Output the [x, y] coordinate of the center of the cell containing the given text.  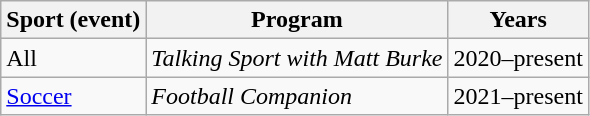
Football Companion [297, 96]
Sport (event) [74, 20]
All [74, 58]
Program [297, 20]
2021–present [518, 96]
Soccer [74, 96]
2020–present [518, 58]
Years [518, 20]
Talking Sport with Matt Burke [297, 58]
